Scan for the cell matching the given text and deliver its (x, y) coordinate at center. 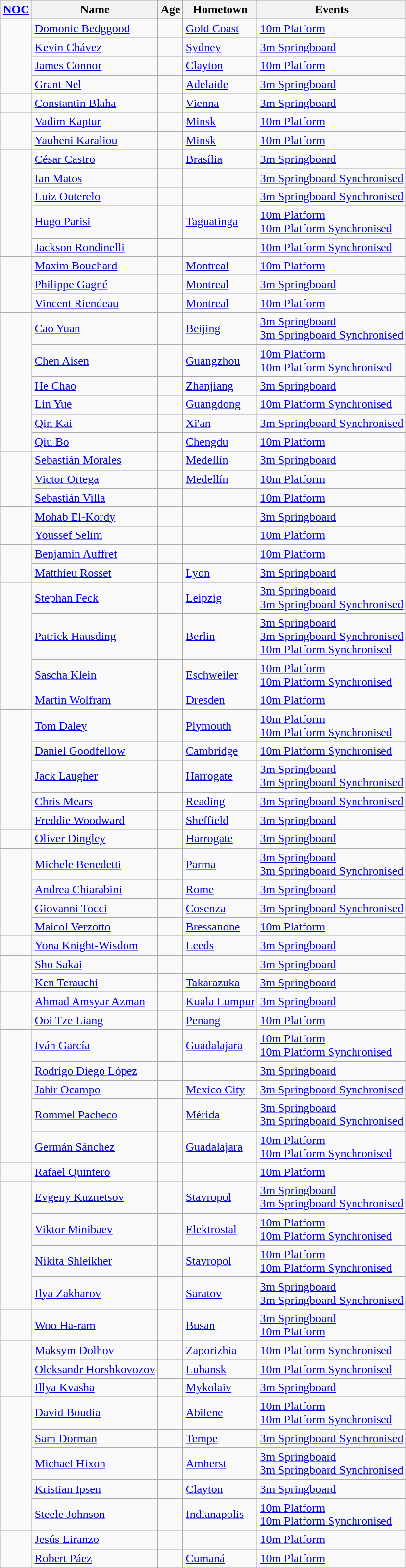
Leeds (220, 945)
Andrea Chiarabini (95, 889)
Constantin Blaha (95, 103)
Cao Yuan (95, 329)
Youssef Selim (95, 535)
He Chao (95, 386)
Hometown (220, 10)
Oliver Dingley (95, 839)
Zhanjiang (220, 386)
Bressanone (220, 927)
Evgeny Kuznetsov (95, 1197)
Robert Páez (95, 1558)
Nikita Shleikher (95, 1261)
Events (331, 10)
Jahir Ocampo (95, 1090)
Michael Hixon (95, 1463)
Benjamin Auffret (95, 554)
Elektrostal (220, 1229)
Gold Coast (220, 28)
Lin Yue (95, 404)
Busan (220, 1325)
Guangzhou (220, 360)
Reading (220, 801)
NOC (16, 10)
Rodrigo Diego López (95, 1071)
Jesús Liranzo (95, 1540)
Viktor Minibaev (95, 1229)
César Castro (95, 159)
Illya Kvasha (95, 1388)
Oleksandr Horshkovozov (95, 1369)
Chen Aisen (95, 360)
Luhansk (220, 1369)
Brasília (220, 159)
Maxim Bouchard (95, 266)
Beijing (220, 329)
Xi'an (220, 423)
Daniel Goodfellow (95, 751)
Rommel Pacheco (95, 1115)
Chris Mears (95, 801)
Rafael Quintero (95, 1172)
Kevin Chávez (95, 47)
Germán Sánchez (95, 1146)
Giovanni Tocci (95, 908)
Sam Dorman (95, 1438)
James Connor (95, 66)
Qin Kai (95, 423)
Eschweiler (220, 675)
Takarazuka (220, 983)
Ilya Zakharov (95, 1293)
Sho Sakai (95, 964)
Tempe (220, 1438)
Steele Johnson (95, 1515)
Vienna (220, 103)
Kristian Ipsen (95, 1489)
Stephan Feck (95, 598)
Berlin (220, 637)
Tom Daley (95, 725)
Lyon (220, 573)
Leipzig (220, 598)
Cosenza (220, 908)
Mykolaiv (220, 1388)
Hugo Parisi (95, 222)
Indianapolis (220, 1515)
Domonic Bedggood (95, 28)
Luiz Outerelo (95, 196)
Sebastián Morales (95, 460)
Taguatinga (220, 222)
Sheffield (220, 820)
Rome (220, 889)
Ooi Tze Liang (95, 1020)
3m Springboard3m Springboard Synchronised10m Platform Synchronised (331, 637)
Iván García (95, 1045)
Ahmad Amsyar Azman (95, 1002)
Freddie Woodward (95, 820)
Guangdong (220, 404)
Parma (220, 864)
Saratov (220, 1293)
Abilene (220, 1413)
Sydney (220, 47)
Ken Terauchi (95, 983)
Plymouth (220, 725)
Jack Laugher (95, 776)
Penang (220, 1020)
3m Springboard10m Platform (331, 1325)
Yauheni Karaliou (95, 140)
Mohab El-Kordy (95, 516)
Mexico City (220, 1090)
Name (95, 10)
Yona Knight-Wisdom (95, 945)
Sascha Klein (95, 675)
Qiu Bo (95, 442)
Grant Nel (95, 84)
Philippe Gagné (95, 285)
Chengdu (220, 442)
Jackson Rondinelli (95, 247)
Ian Matos (95, 178)
Michele Benedetti (95, 864)
Cumaná (220, 1558)
Cambridge (220, 751)
Patrick Hausding (95, 637)
Maicol Verzotto (95, 927)
Martin Wolfram (95, 700)
Dresden (220, 700)
Kuala Lumpur (220, 1002)
Zaporizhia (220, 1350)
Maksym Dolhov (95, 1350)
Sebastián Villa (95, 498)
David Boudia (95, 1413)
Vadim Kaptur (95, 122)
Matthieu Rosset (95, 573)
Age (171, 10)
Amherst (220, 1463)
Woo Ha-ram (95, 1325)
Mérida (220, 1115)
Adelaide (220, 84)
Victor Ortega (95, 479)
Vincent Riendeau (95, 303)
